Determine the (X, Y) coordinate at the center of the cell enclosing the given text.  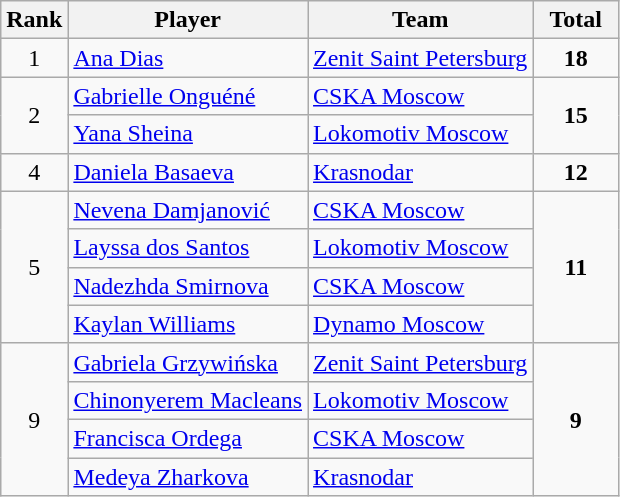
Total (576, 20)
Dynamo Moscow (420, 324)
Rank (34, 20)
18 (576, 58)
Player (188, 20)
4 (34, 172)
Layssa dos Santos (188, 248)
Francisca Ordega (188, 438)
5 (34, 267)
Yana Sheina (188, 134)
Chinonyerem Macleans (188, 400)
Medeya Zharkova (188, 477)
Ana Dias (188, 58)
Daniela Basaeva (188, 172)
Nadezhda Smirnova (188, 286)
11 (576, 267)
Gabrielle Onguéné (188, 96)
1 (34, 58)
2 (34, 115)
12 (576, 172)
Kaylan Williams (188, 324)
15 (576, 115)
Nevena Damjanović (188, 210)
Gabriela Grzywińska (188, 362)
Team (420, 20)
